Search for the cell housing the specified text and yield its (x, y) center coordinate. 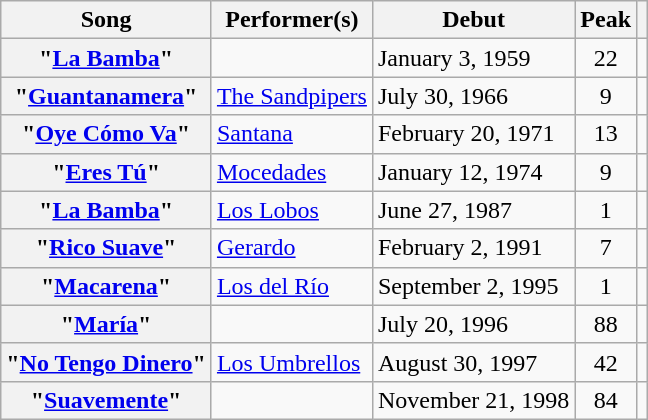
"Eres Tú" (106, 172)
"Suavemente" (106, 400)
Song (106, 20)
Los del Río (292, 286)
7 (606, 248)
Santana (292, 134)
November 21, 1998 (473, 400)
February 2, 1991 (473, 248)
Gerardo (292, 248)
The Sandpipers (292, 96)
88 (606, 324)
"No Tengo Dinero" (106, 362)
42 (606, 362)
January 12, 1974 (473, 172)
Los Umbrellos (292, 362)
Performer(s) (292, 20)
13 (606, 134)
Mocedades (292, 172)
"María" (106, 324)
February 20, 1971 (473, 134)
"Guantanamera" (106, 96)
84 (606, 400)
22 (606, 58)
January 3, 1959 (473, 58)
August 30, 1997 (473, 362)
June 27, 1987 (473, 210)
"Rico Suave" (106, 248)
"Macarena" (106, 286)
Peak (606, 20)
Debut (473, 20)
July 30, 1966 (473, 96)
"Oye Cómo Va" (106, 134)
July 20, 1996 (473, 324)
Los Lobos (292, 210)
September 2, 1995 (473, 286)
